Identify which cell holds the provided text, then report its (x, y) central coordinate. 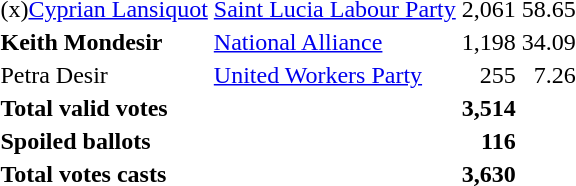
1,198 (488, 42)
3,514 (488, 108)
National Alliance (334, 42)
116 (488, 141)
United Workers Party (334, 75)
255 (488, 75)
